Find where the given text appears and provide that cell's center as [X, Y] coordinate. 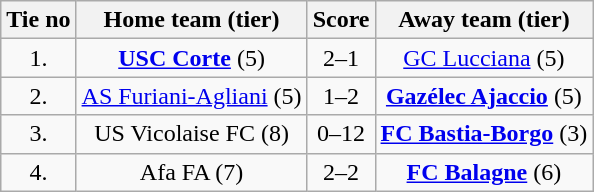
Away team (tier) [484, 20]
AS Furiani-Agliani (5) [192, 96]
US Vicolaise FC (8) [192, 134]
1. [38, 58]
1–2 [341, 96]
GC Lucciana (5) [484, 58]
FC Balagne (6) [484, 172]
3. [38, 134]
Tie no [38, 20]
4. [38, 172]
Score [341, 20]
2–1 [341, 58]
USC Corte (5) [192, 58]
FC Bastia-Borgo (3) [484, 134]
Afa FA (7) [192, 172]
0–12 [341, 134]
Home team (tier) [192, 20]
2. [38, 96]
Gazélec Ajaccio (5) [484, 96]
2–2 [341, 172]
